Pinpoint the cell where the given text exists, returning its (X, Y) midpoint coordinate. 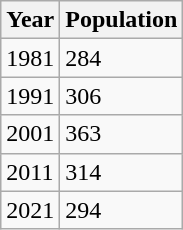
2001 (30, 134)
Population (122, 20)
1981 (30, 58)
314 (122, 172)
306 (122, 96)
1991 (30, 96)
2021 (30, 210)
2011 (30, 172)
294 (122, 210)
284 (122, 58)
363 (122, 134)
Year (30, 20)
